Output the [X, Y] coordinate of the center of the cell containing the given text.  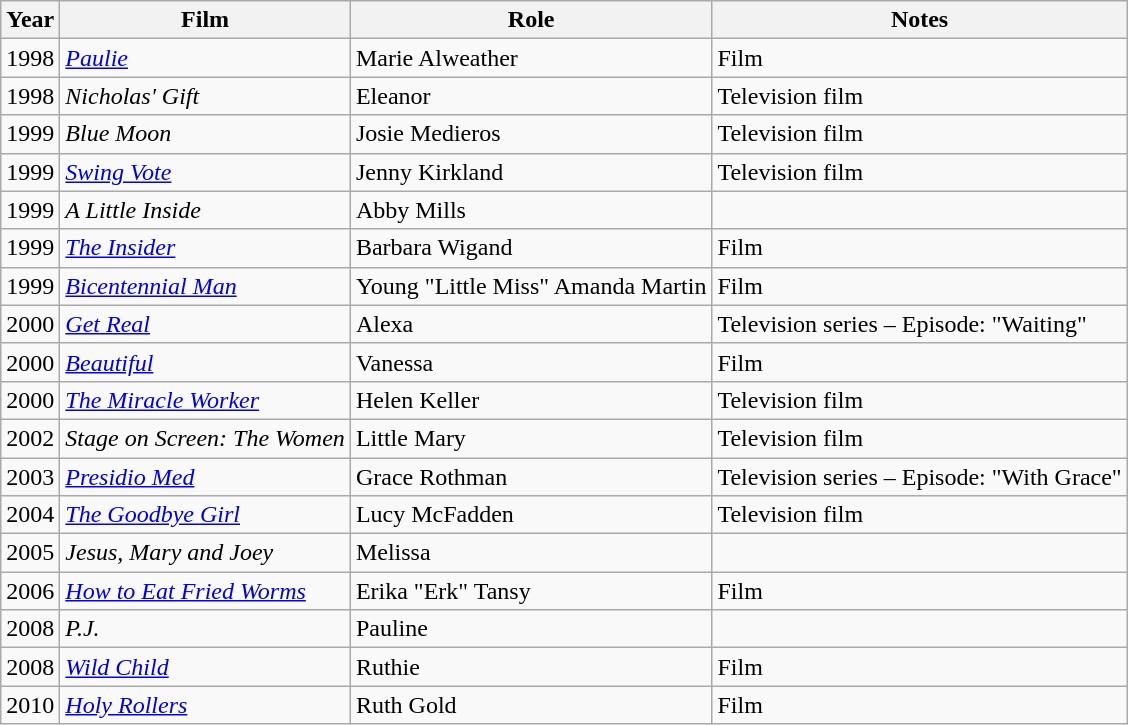
Pauline [531, 629]
Bicentennial Man [206, 286]
P.J. [206, 629]
Television series – Episode: "With Grace" [920, 477]
Alexa [531, 324]
Young "Little Miss" Amanda Martin [531, 286]
The Miracle Worker [206, 400]
Holy Rollers [206, 705]
Blue Moon [206, 134]
Notes [920, 20]
A Little Inside [206, 210]
How to Eat Fried Worms [206, 591]
Role [531, 20]
Erika "Erk" Tansy [531, 591]
Year [30, 20]
Beautiful [206, 362]
2003 [30, 477]
Eleanor [531, 96]
Grace Rothman [531, 477]
Wild Child [206, 667]
2006 [30, 591]
Helen Keller [531, 400]
The Insider [206, 248]
Josie Medieros [531, 134]
The Goodbye Girl [206, 515]
Vanessa [531, 362]
Stage on Screen: The Women [206, 438]
Abby Mills [531, 210]
Paulie [206, 58]
Television series – Episode: "Waiting" [920, 324]
Swing Vote [206, 172]
Jenny Kirkland [531, 172]
Barbara Wigand [531, 248]
Ruth Gold [531, 705]
Ruthie [531, 667]
Melissa [531, 553]
2002 [30, 438]
Little Mary [531, 438]
Lucy McFadden [531, 515]
Nicholas' Gift [206, 96]
Presidio Med [206, 477]
Get Real [206, 324]
2005 [30, 553]
2004 [30, 515]
Marie Alweather [531, 58]
Jesus, Mary and Joey [206, 553]
2010 [30, 705]
